Output the [x, y] coordinate of the center of the cell containing the given text.  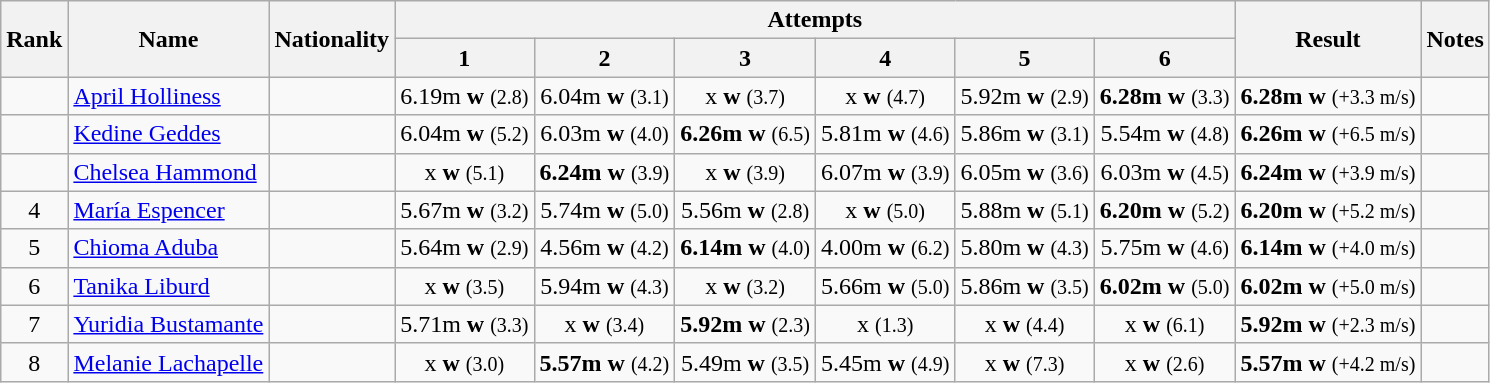
6.14m w (+4.0 m/s) [1328, 248]
6.05m w (3.6) [1024, 172]
Kedine Geddes [168, 134]
x w (4.7) [884, 96]
6.19m w (2.8) [464, 96]
6.20m w (+5.2 m/s) [1328, 210]
5.75m w (4.6) [1164, 248]
Yuridia Bustamante [168, 324]
Melanie Lachapelle [168, 362]
Nationality [332, 39]
6.20m w (5.2) [1164, 210]
x w (3.2) [746, 286]
6.02m w (+5.0 m/s) [1328, 286]
5.74m w (5.0) [604, 210]
5.49m w (3.5) [746, 362]
6.02m w (5.0) [1164, 286]
5.66m w (5.0) [884, 286]
6.04m w (3.1) [604, 96]
5.86m w (3.1) [1024, 134]
x w (6.1) [1164, 324]
Chelsea Hammond [168, 172]
6.28m w (+3.3 m/s) [1328, 96]
5.64m w (2.9) [464, 248]
5.57m w (+4.2 m/s) [1328, 362]
5.54m w (4.8) [1164, 134]
6.24m w (3.9) [604, 172]
4.56m w (4.2) [604, 248]
Attempts [815, 20]
8 [34, 362]
x w (3.9) [746, 172]
5.81m w (4.6) [884, 134]
5.92m w (2.3) [746, 324]
7 [34, 324]
4.00m w (6.2) [884, 248]
x (1.3) [884, 324]
x w (3.5) [464, 286]
Notes [1455, 39]
María Espencer [168, 210]
5.67m w (3.2) [464, 210]
5.92m w (2.9) [1024, 96]
5.56m w (2.8) [746, 210]
6.24m w (+3.9 m/s) [1328, 172]
6.14m w (4.0) [746, 248]
5.86m w (3.5) [1024, 286]
x w (2.6) [1164, 362]
5.57m w (4.2) [604, 362]
x w (5.0) [884, 210]
5.92m w (+2.3 m/s) [1328, 324]
x w (3.0) [464, 362]
6.26m w (+6.5 m/s) [1328, 134]
x w (5.1) [464, 172]
6.26m w (6.5) [746, 134]
x w (7.3) [1024, 362]
6.03m w (4.0) [604, 134]
2 [604, 58]
6.07m w (3.9) [884, 172]
5.88m w (5.1) [1024, 210]
5.45m w (4.9) [884, 362]
Rank [34, 39]
Name [168, 39]
Result [1328, 39]
3 [746, 58]
x w (4.4) [1024, 324]
6.03m w (4.5) [1164, 172]
x w (3.4) [604, 324]
5.71m w (3.3) [464, 324]
Tanika Liburd [168, 286]
Chioma Aduba [168, 248]
x w (3.7) [746, 96]
6.28m w (3.3) [1164, 96]
5.80m w (4.3) [1024, 248]
6.04m w (5.2) [464, 134]
April Holliness [168, 96]
5.94m w (4.3) [604, 286]
1 [464, 58]
